Pinpoint the cell where the given text exists, returning its [X, Y] midpoint coordinate. 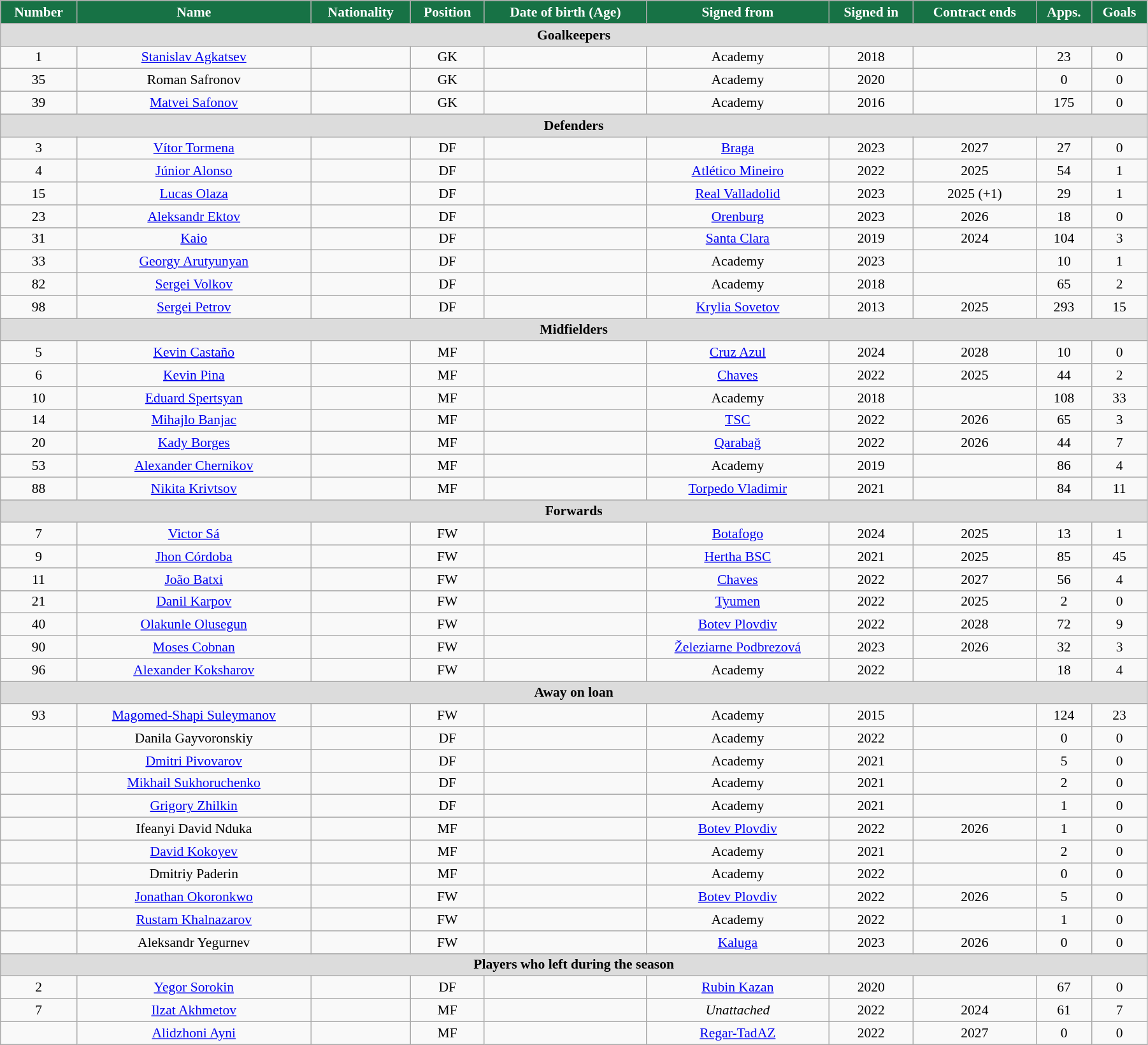
Krylia Sovetov [738, 307]
21 [39, 602]
Position [447, 12]
53 [39, 466]
Mikhail Sukhoruchenko [194, 783]
Moses Cobnan [194, 648]
39 [39, 103]
61 [1064, 1011]
Real Valladolid [738, 194]
Grigory Zhilkin [194, 806]
Unattached [738, 1011]
Aleksandr Yegurnev [194, 942]
Matvei Safonov [194, 103]
Danil Karpov [194, 602]
Roman Safronov [194, 80]
Tyumen [738, 602]
45 [1120, 557]
Goalkeepers [574, 35]
Apps. [1064, 12]
14 [39, 420]
108 [1064, 398]
Aleksandr Ektov [194, 217]
Nationality [361, 12]
Name [194, 12]
27 [1064, 148]
2025 (+1) [975, 194]
Signed in [871, 12]
Dmitri Pivovarov [194, 761]
Signed from [738, 12]
Eduard Spertsyan [194, 398]
Away on loan [574, 693]
Nikita Krivtsov [194, 488]
Defenders [574, 125]
35 [39, 80]
Kevin Pina [194, 375]
2015 [871, 716]
Olakunle Olusegun [194, 625]
João Batxi [194, 579]
Yegor Sorokin [194, 988]
32 [1064, 648]
Rubin Kazan [738, 988]
Torpedo Vladimir [738, 488]
Orenburg [738, 217]
96 [39, 670]
13 [1064, 534]
6 [39, 375]
Santa Clara [738, 239]
Date of birth (Age) [565, 12]
54 [1064, 171]
Sergei Petrov [194, 307]
85 [1064, 557]
2016 [871, 103]
Rustam Khalnazarov [194, 920]
104 [1064, 239]
Kevin Castaño [194, 353]
Qarabağ [738, 443]
Železiarne Podbrezová [738, 648]
Ifeanyi David Nduka [194, 829]
Sergei Volkov [194, 285]
2013 [871, 307]
Kaluga [738, 942]
Ilzat Akhmetov [194, 1011]
Kady Borges [194, 443]
Atlético Mineiro [738, 171]
Midfielders [574, 330]
Magomed-Shapi Suleymanov [194, 716]
Forwards [574, 511]
Cruz Azul [738, 353]
86 [1064, 466]
Dmitriy Paderin [194, 874]
Mihajlo Banjac [194, 420]
Regar-TadAZ [738, 1033]
20 [39, 443]
Players who left during the season [574, 965]
88 [39, 488]
TSC [738, 420]
Braga [738, 148]
Goals [1120, 12]
Hertha BSC [738, 557]
Alexander Koksharov [194, 670]
82 [39, 285]
Kaio [194, 239]
Number [39, 12]
90 [39, 648]
93 [39, 716]
David Kokoyev [194, 851]
56 [1064, 579]
40 [39, 625]
98 [39, 307]
Contract ends [975, 12]
Georgy Arutyunyan [194, 262]
Stanislav Agkatsev [194, 57]
84 [1064, 488]
Danila Gayvoronskiy [194, 738]
29 [1064, 194]
Botafogo [738, 534]
67 [1064, 988]
293 [1064, 307]
Vítor Tormena [194, 148]
Victor Sá [194, 534]
Jonathan Okoronkwo [194, 897]
Jhon Córdoba [194, 557]
Lucas Olaza [194, 194]
Alexander Chernikov [194, 466]
124 [1064, 716]
Júnior Alonso [194, 171]
31 [39, 239]
175 [1064, 103]
Alidzhoni Ayni [194, 1033]
72 [1064, 625]
